Pinpoint the cell where the given text exists, returning its (x, y) midpoint coordinate. 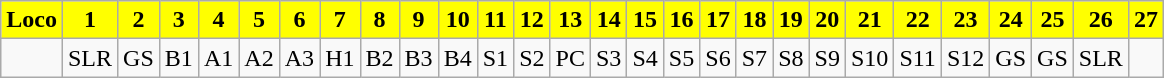
17 (718, 20)
25 (1053, 20)
23 (965, 20)
A1 (218, 58)
S12 (965, 58)
16 (681, 20)
21 (869, 20)
S3 (608, 58)
B3 (418, 58)
24 (1011, 20)
B1 (178, 58)
5 (259, 20)
S4 (645, 58)
S10 (869, 58)
S9 (827, 58)
7 (340, 20)
27 (1146, 20)
S1 (495, 58)
S11 (918, 58)
S8 (791, 58)
12 (532, 20)
6 (299, 20)
S2 (532, 58)
11 (495, 20)
3 (178, 20)
15 (645, 20)
26 (1100, 20)
13 (570, 20)
8 (380, 20)
Loco (32, 20)
A3 (299, 58)
18 (754, 20)
20 (827, 20)
19 (791, 20)
14 (608, 20)
A2 (259, 58)
4 (218, 20)
B4 (458, 58)
S5 (681, 58)
H1 (340, 58)
S7 (754, 58)
22 (918, 20)
S6 (718, 58)
10 (458, 20)
1 (90, 20)
2 (139, 20)
PC (570, 58)
9 (418, 20)
B2 (380, 58)
